For the text-containing cell, return its midpoint in [X, Y] coordinate format. 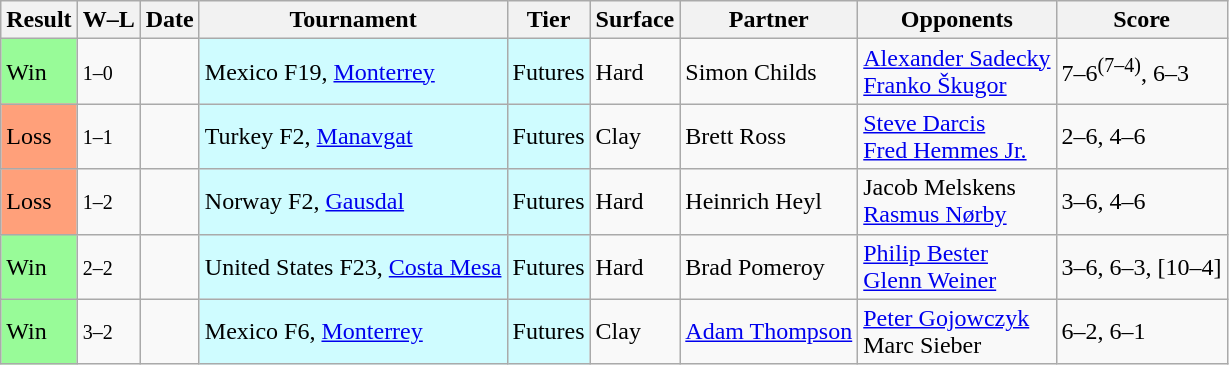
6–2, 6–1 [1142, 332]
3–6, 6–3, [10–4] [1142, 266]
Opponents [957, 20]
7–6(7–4), 6–3 [1142, 72]
Heinrich Heyl [769, 202]
Alexander Sadecky Franko Škugor [957, 72]
United States F23, Costa Mesa [353, 266]
1–1 [108, 136]
Tier [548, 20]
1–2 [108, 202]
Date [170, 20]
Jacob Melskens Rasmus Nørby [957, 202]
2–6, 4–6 [1142, 136]
Brett Ross [769, 136]
Result [39, 20]
Brad Pomeroy [769, 266]
W–L [108, 20]
Mexico F19, Monterrey [353, 72]
Mexico F6, Monterrey [353, 332]
1–0 [108, 72]
Adam Thompson [769, 332]
Partner [769, 20]
3–2 [108, 332]
3–6, 4–6 [1142, 202]
Score [1142, 20]
Peter Gojowczyk Marc Sieber [957, 332]
Simon Childs [769, 72]
Norway F2, Gausdal [353, 202]
Surface [635, 20]
Tournament [353, 20]
Turkey F2, Manavgat [353, 136]
Philip Bester Glenn Weiner [957, 266]
2–2 [108, 266]
Steve Darcis Fred Hemmes Jr. [957, 136]
